Scan for the cell matching the given text and deliver its [x, y] coordinate at center. 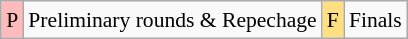
Preliminary rounds & Repechage [172, 20]
P [12, 20]
Finals [376, 20]
F [333, 20]
